Find where the given text appears and provide that cell's center as (x, y) coordinate. 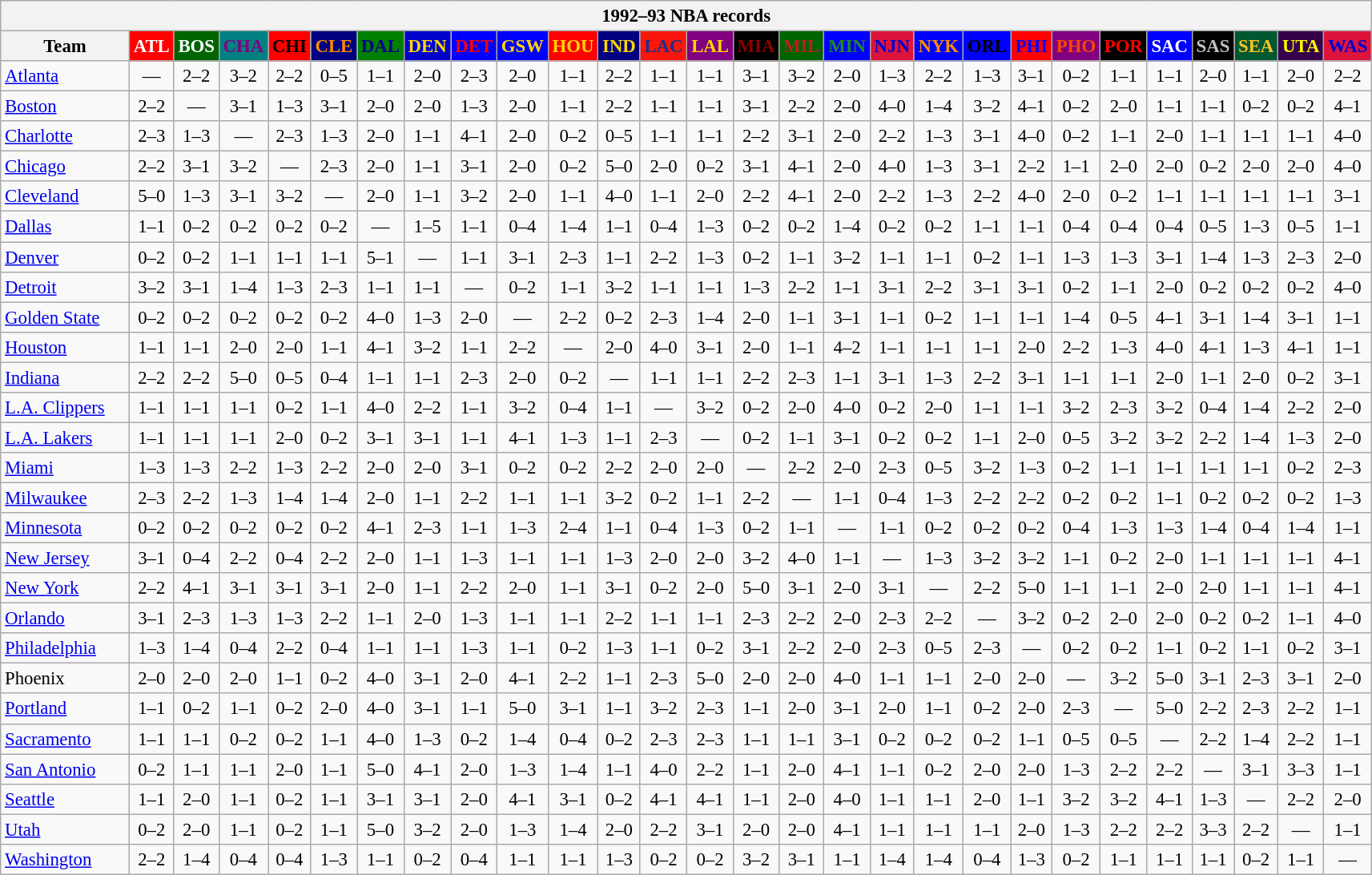
PHI (1032, 46)
LAC (663, 46)
Houston (66, 347)
DET (474, 46)
Milwaukee (66, 498)
Utah (66, 829)
CHA (243, 46)
NJN (892, 46)
Indiana (66, 377)
LAL (710, 46)
Miami (66, 468)
Team (66, 46)
ORL (987, 46)
Golden State (66, 317)
IND (619, 46)
5–1 (381, 257)
Cleveland (66, 196)
Washington (66, 860)
HOU (573, 46)
CLE (333, 46)
1992–93 NBA records (686, 16)
Philadelphia (66, 648)
DAL (381, 46)
Portland (66, 709)
Charlotte (66, 136)
CHI (289, 46)
Sacramento (66, 739)
Detroit (66, 287)
UTA (1301, 46)
Boston (66, 107)
MIL (802, 46)
Denver (66, 257)
DEN (428, 46)
SEA (1256, 46)
New York (66, 588)
Dallas (66, 227)
MIA (756, 46)
SAS (1213, 46)
ATL (151, 46)
Minnesota (66, 528)
BOS (196, 46)
Orlando (66, 619)
PHO (1076, 46)
NYK (939, 46)
2–4 (573, 528)
Chicago (66, 167)
4–2 (847, 347)
MIN (847, 46)
1–5 (428, 227)
L.A. Lakers (66, 437)
Phoenix (66, 679)
San Antonio (66, 769)
GSW (522, 46)
L.A. Clippers (66, 408)
Atlanta (66, 76)
POR (1123, 46)
New Jersey (66, 558)
SAC (1169, 46)
Seattle (66, 799)
WAS (1348, 46)
